Determine the [X, Y] coordinate at the center of the cell enclosing the given text.  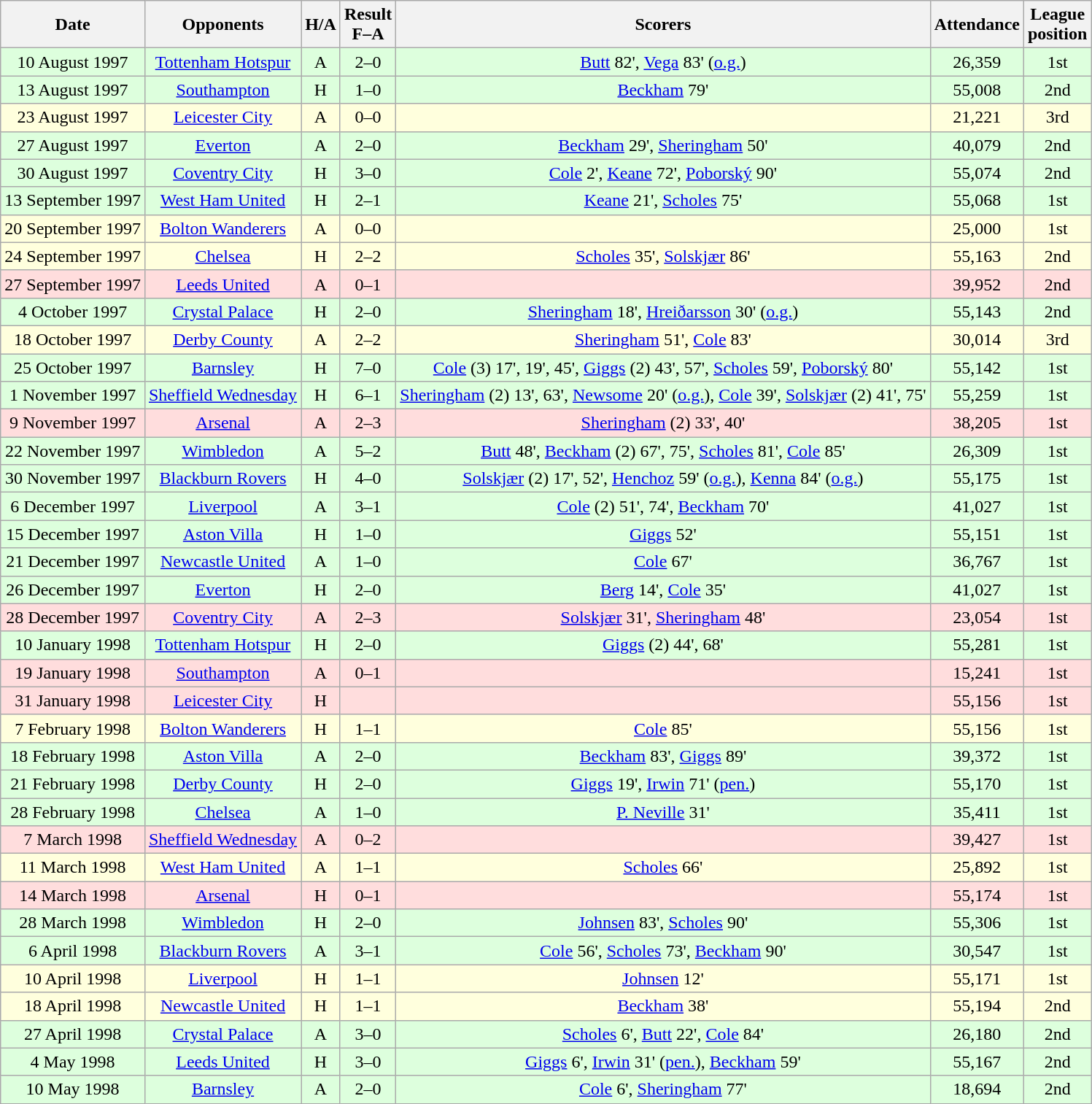
27 April 1998 [73, 1034]
Giggs 52' [663, 534]
30 August 1997 [73, 173]
Scorers [663, 25]
55,170 [977, 784]
P. Neville 31' [663, 812]
23 August 1997 [73, 117]
7 March 1998 [73, 840]
26,180 [977, 1034]
Sheringham (2) 13', 63', Newsome 20' (o.g.), Cole 39', Solskjær (2) 41', 75' [663, 395]
20 September 1997 [73, 228]
55,074 [977, 173]
Butt 48', Beckham (2) 67', 75', Scholes 81', Cole 85' [663, 451]
Giggs (2) 44', 68' [663, 645]
24 September 1997 [73, 256]
27 August 1997 [73, 145]
Scholes 35', Solskjær 86' [663, 256]
Sheringham 51', Cole 83' [663, 339]
40,079 [977, 145]
Cole 67' [663, 562]
13 September 1997 [73, 201]
55,151 [977, 534]
Scholes 6', Butt 22', Cole 84' [663, 1034]
Butt 82', Vega 83' (o.g.) [663, 62]
27 September 1997 [73, 284]
Johnsen 12' [663, 978]
Johnsen 83', Scholes 90' [663, 923]
Berg 14', Cole 35' [663, 590]
55,142 [977, 367]
10 May 1998 [73, 1089]
21 December 1997 [73, 562]
10 April 1998 [73, 978]
23,054 [977, 617]
Cole 2', Keane 72', Poborský 90' [663, 173]
2–1 [368, 201]
Giggs 6', Irwin 31' (pen.), Beckham 59' [663, 1062]
21,221 [977, 117]
6 December 1997 [73, 506]
15 December 1997 [73, 534]
Solskjær (2) 17', 52', Henchoz 59' (o.g.), Kenna 84' (o.g.) [663, 479]
25,000 [977, 228]
Opponents [222, 25]
35,411 [977, 812]
21 February 1998 [73, 784]
Solskjær 31', Sheringham 48' [663, 617]
31 January 1998 [73, 700]
28 March 1998 [73, 923]
26,359 [977, 62]
30,547 [977, 951]
15,241 [977, 673]
55,259 [977, 395]
4–0 [368, 479]
55,281 [977, 645]
4 May 1998 [73, 1062]
38,205 [977, 423]
Keane 21', Scholes 75' [663, 201]
30,014 [977, 339]
13 August 1997 [73, 90]
Cole (3) 17', 19', 45', Giggs (2) 43', 57', Scholes 59', Poborský 80' [663, 367]
19 January 1998 [73, 673]
ResultF–A [368, 25]
28 December 1997 [73, 617]
18,694 [977, 1089]
55,167 [977, 1062]
39,372 [977, 756]
Cole 85' [663, 728]
Beckham 38' [663, 1006]
1 November 1997 [73, 395]
Beckham 79' [663, 90]
H/A [321, 25]
55,175 [977, 479]
28 February 1998 [73, 812]
Sheringham (2) 33', 40' [663, 423]
Beckham 29', Sheringham 50' [663, 145]
Beckham 83', Giggs 89' [663, 756]
55,008 [977, 90]
26 December 1997 [73, 590]
39,427 [977, 840]
55,143 [977, 312]
Date [73, 25]
6 April 1998 [73, 951]
9 November 1997 [73, 423]
Leagueposition [1057, 25]
7 February 1998 [73, 728]
0–2 [368, 840]
6–1 [368, 395]
25 October 1997 [73, 367]
Attendance [977, 25]
Cole (2) 51', 74', Beckham 70' [663, 506]
Giggs 19', Irwin 71' (pen.) [663, 784]
Cole 56', Scholes 73', Beckham 90' [663, 951]
18 April 1998 [73, 1006]
39,952 [977, 284]
10 August 1997 [73, 62]
55,174 [977, 895]
4 October 1997 [73, 312]
55,194 [977, 1006]
55,171 [977, 978]
25,892 [977, 868]
11 March 1998 [73, 868]
5–2 [368, 451]
26,309 [977, 451]
Scholes 66' [663, 868]
10 January 1998 [73, 645]
55,306 [977, 923]
22 November 1997 [73, 451]
55,163 [977, 256]
36,767 [977, 562]
7–0 [368, 367]
Cole 6', Sheringham 77' [663, 1089]
14 March 1998 [73, 895]
55,068 [977, 201]
18 February 1998 [73, 756]
30 November 1997 [73, 479]
18 October 1997 [73, 339]
Sheringham 18', Hreiðarsson 30' (o.g.) [663, 312]
